Search for the cell housing the specified text and yield its [x, y] center coordinate. 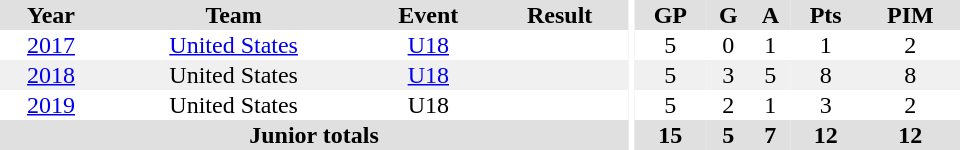
GP [670, 15]
2017 [51, 45]
2018 [51, 75]
PIM [910, 15]
Junior totals [314, 135]
A [770, 15]
Team [234, 15]
Result [560, 15]
15 [670, 135]
Pts [826, 15]
0 [728, 45]
7 [770, 135]
Year [51, 15]
2019 [51, 105]
G [728, 15]
Event [428, 15]
